Search for the cell housing the specified text and yield its (x, y) center coordinate. 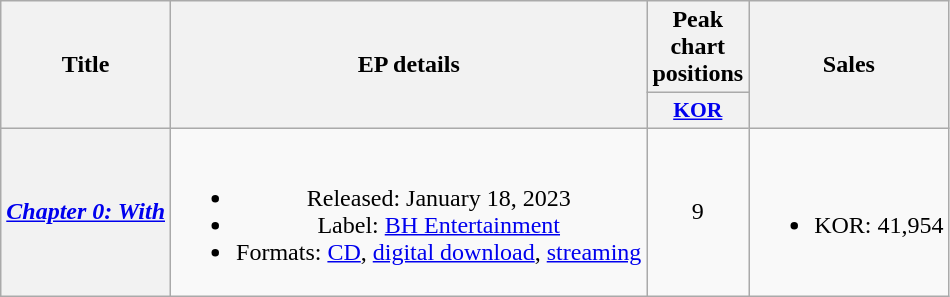
Peak chart positions (698, 47)
KOR (698, 111)
Released: January 18, 2023Label: BH EntertainmentFormats: CD, digital download, streaming (409, 212)
Sales (849, 65)
Title (86, 65)
EP details (409, 65)
KOR: 41,954 (849, 212)
Chapter 0: With (86, 212)
9 (698, 212)
